Provide the [X, Y] coordinate of the cell's center where the given text is located.  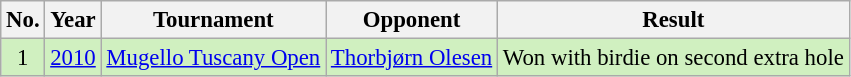
Tournament [214, 20]
1 [23, 58]
Won with birdie on second extra hole [673, 58]
Opponent [412, 20]
No. [23, 20]
Result [673, 20]
2010 [73, 58]
Mugello Tuscany Open [214, 58]
Thorbjørn Olesen [412, 58]
Year [73, 20]
